Capture the cell that displays the provided text and extract its (x, y) central coordinate. 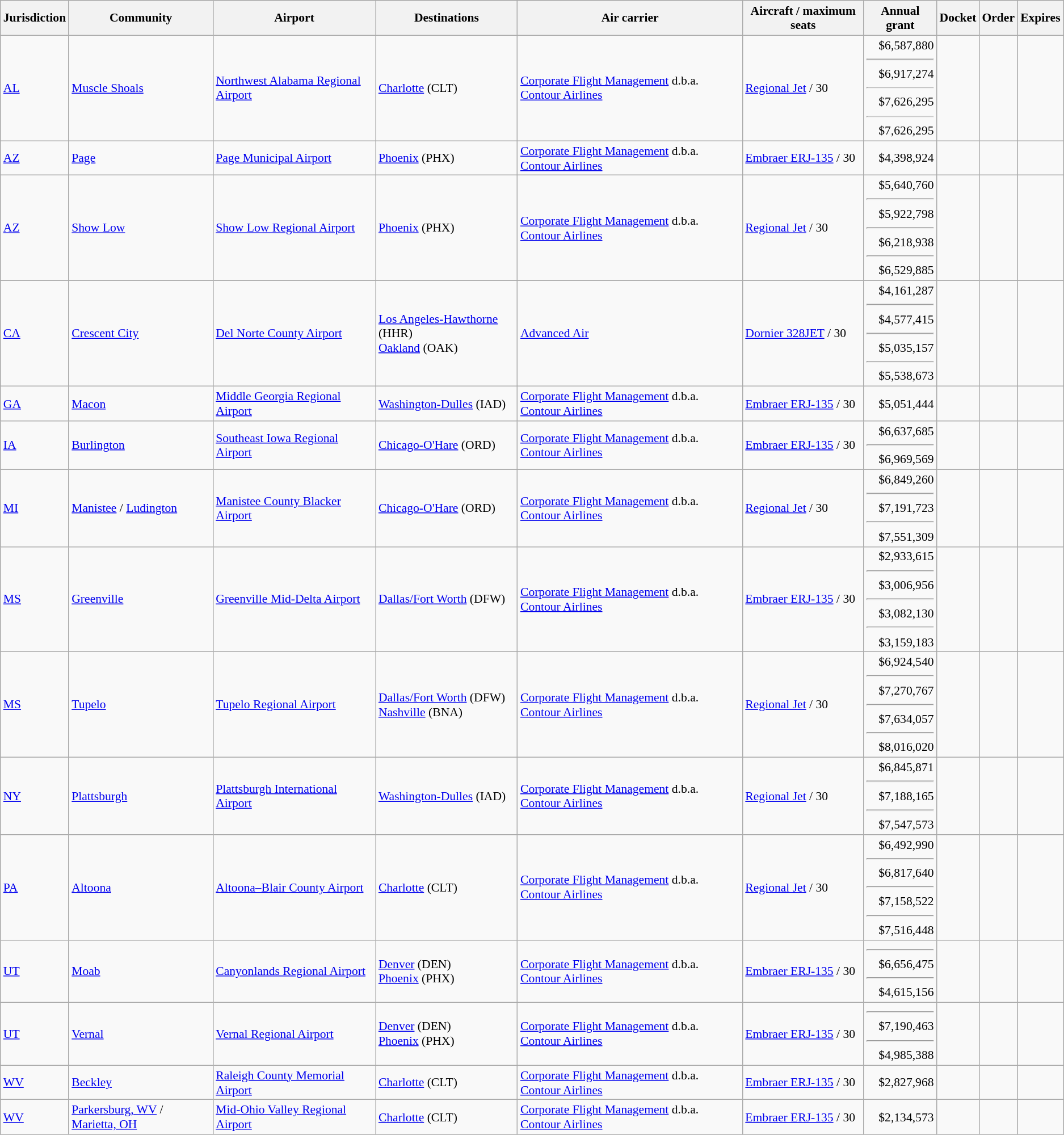
$6,656,475 $4,615,156 (900, 972)
Show Low Regional Airport (294, 228)
MI (35, 508)
Page Municipal Airport (294, 158)
Altoona (141, 888)
Southeast Iowa Regional Airport (294, 445)
Dornier 328JET / 30 (803, 334)
$4,161,287 $4,577,415 $5,035,157 $5,538,673 (900, 334)
Jurisdiction (35, 18)
$5,051,444 (900, 404)
Show Low (141, 228)
Expires (1041, 18)
Los Angeles-Hawthorne (HHR)Oakland (OAK) (447, 334)
Macon (141, 404)
Manistee County Blacker Airport (294, 508)
$6,849,260 $7,191,723 $7,551,309 (900, 508)
Page (141, 158)
GA (35, 404)
$7,190,463 $4,985,388 (900, 1034)
Middle Georgia Regional Airport (294, 404)
Aircraft / maximum seats (803, 18)
$4,398,924 (900, 158)
NY (35, 796)
Del Norte County Airport (294, 334)
$6,492,990 $6,817,640 $7,158,522 $7,516,448 (900, 888)
Community (141, 18)
Docket (958, 18)
Annual grant (900, 18)
Crescent City (141, 334)
IA (35, 445)
Dallas/Fort Worth (DFW) (447, 599)
CA (35, 334)
$6,637,685 $6,969,569 (900, 445)
Advanced Air (630, 334)
$2,933,615 $3,006,956 $3,082,130 $3,159,183 (900, 599)
$6,924,540 $7,270,767 $7,634,057 $8,016,020 (900, 705)
$6,587,880 $6,917,274 $7,626,295 $7,626,295 (900, 88)
Mid-Ohio Valley Regional Airport (294, 1117)
Muscle Shoals (141, 88)
Canyonlands Regional Airport (294, 972)
Airport (294, 18)
Air carrier (630, 18)
Northwest Alabama Regional Airport (294, 88)
Vernal Regional Airport (294, 1034)
Tupelo Regional Airport (294, 705)
Plattsburgh (141, 796)
Raleigh County Memorial Airport (294, 1083)
Greenville (141, 599)
Greenville Mid-Delta Airport (294, 599)
Vernal (141, 1034)
Moab (141, 972)
PA (35, 888)
Dallas/Fort Worth (DFW)Nashville (BNA) (447, 705)
AL (35, 88)
Parkersburg, WV / Marietta, OH (141, 1117)
Destinations (447, 18)
Tupelo (141, 705)
Altoona–Blair County Airport (294, 888)
Burlington (141, 445)
$2,827,968 (900, 1083)
$5,640,760 $5,922,798 $6,218,938 $6,529,885 (900, 228)
$2,134,573 (900, 1117)
Beckley (141, 1083)
Plattsburgh International Airport (294, 796)
Manistee / Ludington (141, 508)
Order (998, 18)
$6,845,871 $7,188,165 $7,547,573 (900, 796)
